Search for the cell housing the specified text and yield its (x, y) center coordinate. 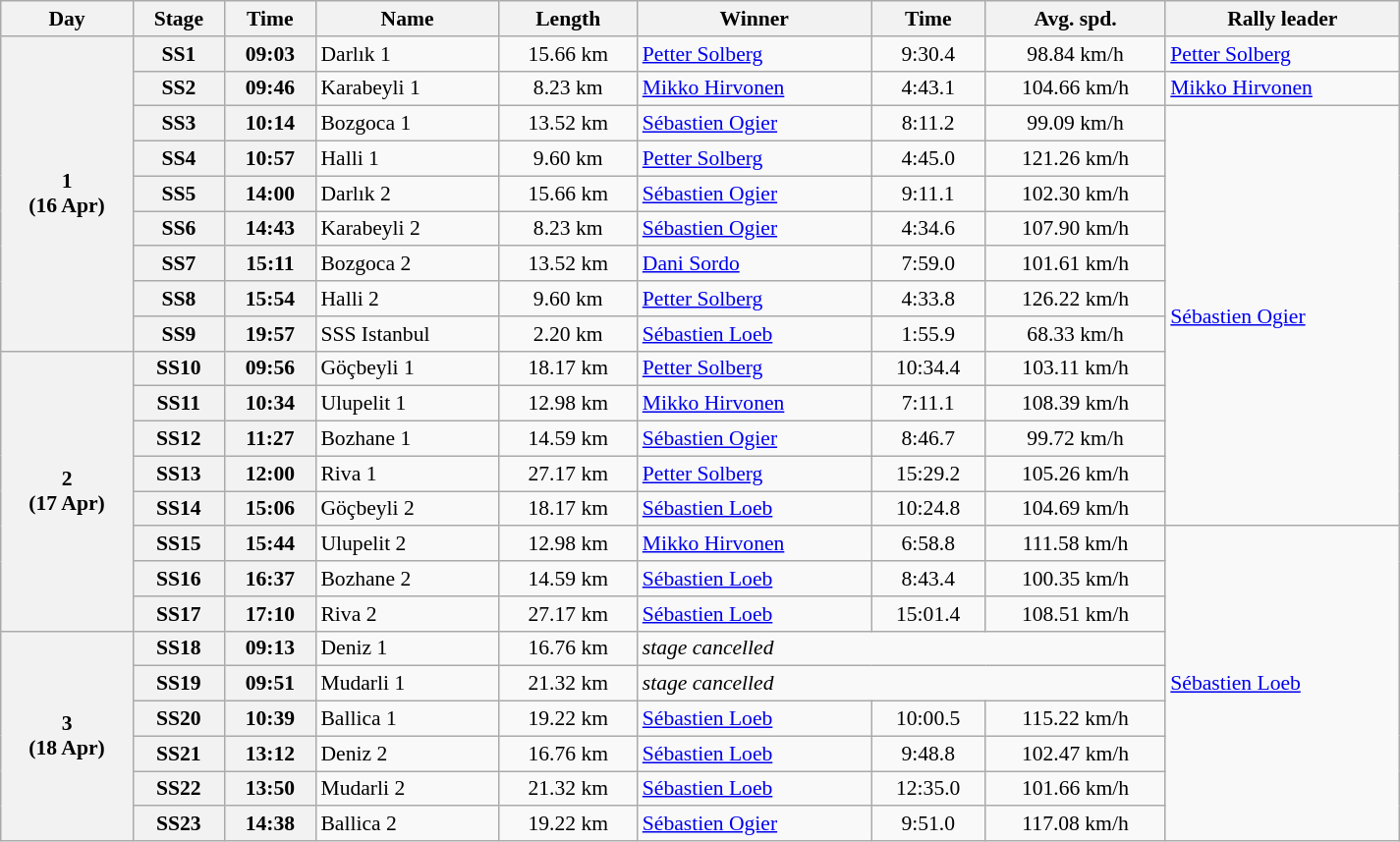
Ballica 1 (407, 719)
1(16 Apr) (67, 195)
1:55.9 (928, 334)
100.35 km/h (1075, 579)
104.69 km/h (1075, 509)
98.84 km/h (1075, 54)
SS10 (179, 368)
15:44 (269, 544)
12:00 (269, 474)
SS11 (179, 404)
Göçbeyli 1 (407, 368)
101.61 km/h (1075, 264)
117.08 km/h (1075, 824)
4:45.0 (928, 159)
2.20 km (568, 334)
6:58.8 (928, 544)
14:00 (269, 194)
14:43 (269, 229)
SS7 (179, 264)
SS18 (179, 648)
10:39 (269, 719)
Winner (755, 19)
7:59.0 (928, 264)
Mudarli 2 (407, 789)
Halli 2 (407, 299)
Ulupelit 2 (407, 544)
Dani Sordo (755, 264)
10:57 (269, 159)
Day (67, 19)
Darlık 2 (407, 194)
Mudarli 1 (407, 684)
SS8 (179, 299)
2(17 Apr) (67, 491)
SS21 (179, 754)
Riva 1 (407, 474)
Karabeyli 2 (407, 229)
09:03 (269, 54)
7:11.1 (928, 404)
115.22 km/h (1075, 719)
15:06 (269, 509)
121.26 km/h (1075, 159)
9:51.0 (928, 824)
Deniz 2 (407, 754)
12:35.0 (928, 789)
126.22 km/h (1075, 299)
4:33.8 (928, 299)
103.11 km/h (1075, 368)
Rally leader (1282, 19)
SS15 (179, 544)
09:56 (269, 368)
SS22 (179, 789)
104.66 km/h (1075, 88)
Bozhane 1 (407, 439)
SS3 (179, 124)
13:50 (269, 789)
10:34.4 (928, 368)
SS6 (179, 229)
SS9 (179, 334)
9:48.8 (928, 754)
SS2 (179, 88)
16:37 (269, 579)
10:14 (269, 124)
Ulupelit 1 (407, 404)
Darlık 1 (407, 54)
102.30 km/h (1075, 194)
Stage (179, 19)
11:27 (269, 439)
4:43.1 (928, 88)
15:11 (269, 264)
15:01.4 (928, 614)
SS13 (179, 474)
09:46 (269, 88)
SS14 (179, 509)
09:13 (269, 648)
SS20 (179, 719)
105.26 km/h (1075, 474)
10:34 (269, 404)
14:38 (269, 824)
SS16 (179, 579)
15:54 (269, 299)
17:10 (269, 614)
19:57 (269, 334)
SS23 (179, 824)
108.51 km/h (1075, 614)
Göçbeyli 2 (407, 509)
8:46.7 (928, 439)
102.47 km/h (1075, 754)
107.90 km/h (1075, 229)
09:51 (269, 684)
Ballica 2 (407, 824)
Bozhane 2 (407, 579)
15:29.2 (928, 474)
108.39 km/h (1075, 404)
SS5 (179, 194)
SSS Istanbul (407, 334)
111.58 km/h (1075, 544)
3(18 Apr) (67, 736)
10:24.8 (928, 509)
13:12 (269, 754)
Karabeyli 1 (407, 88)
Avg. spd. (1075, 19)
Halli 1 (407, 159)
101.66 km/h (1075, 789)
8:43.4 (928, 579)
99.09 km/h (1075, 124)
SS4 (179, 159)
68.33 km/h (1075, 334)
10:00.5 (928, 719)
Bozgoca 1 (407, 124)
SS12 (179, 439)
99.72 km/h (1075, 439)
9:30.4 (928, 54)
8:11.2 (928, 124)
SS19 (179, 684)
Bozgoca 2 (407, 264)
SS17 (179, 614)
Name (407, 19)
9:11.1 (928, 194)
Riva 2 (407, 614)
Deniz 1 (407, 648)
4:34.6 (928, 229)
Length (568, 19)
SS1 (179, 54)
